Return the (X, Y) coordinate for the center point of the cell that contains the specified text.  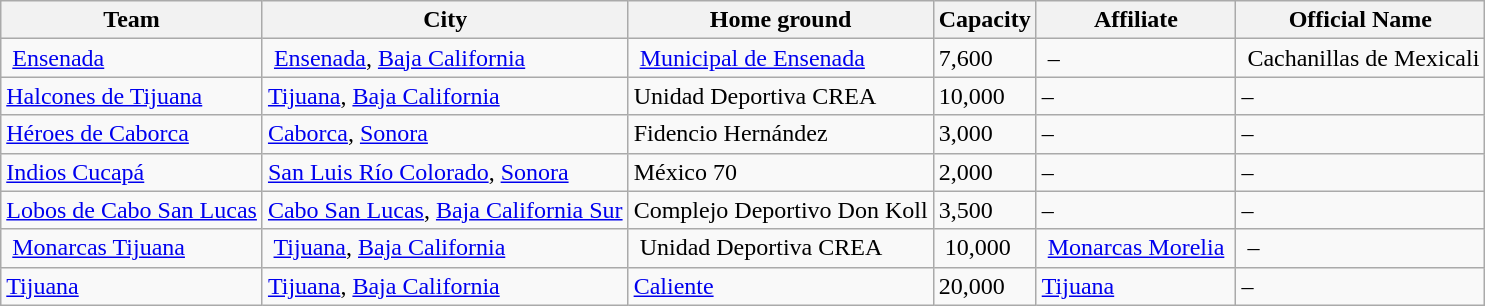
Monarcas Tijuana (132, 248)
Home ground (780, 20)
Complejo Deportivo Don Koll (780, 210)
3,500 (984, 210)
Fidencio Hernández (780, 134)
San Luis Río Colorado, Sonora (445, 172)
Affiliate (1136, 20)
Capacity (984, 20)
Municipal de Ensenada (780, 58)
Lobos de Cabo San Lucas (132, 210)
Cabo San Lucas, Baja California Sur (445, 210)
20,000 (984, 286)
Caborca, Sonora (445, 134)
Team (132, 20)
Halcones de Tijuana (132, 96)
Official Name (1360, 20)
3,000 (984, 134)
Indios Cucapá (132, 172)
Caliente (780, 286)
7,600 (984, 58)
Monarcas Morelia (1136, 248)
México 70 (780, 172)
City (445, 20)
Cachanillas de Mexicali (1360, 58)
Ensenada (132, 58)
Héroes de Caborca (132, 134)
Ensenada, Baja California (445, 58)
2,000 (984, 172)
